Determine the [x, y] coordinate at the center of the cell enclosing the given text.  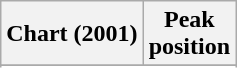
Peakposition [189, 34]
Chart (2001) [72, 34]
